Locate the cell with the specified text and output its (X, Y) center coordinate. 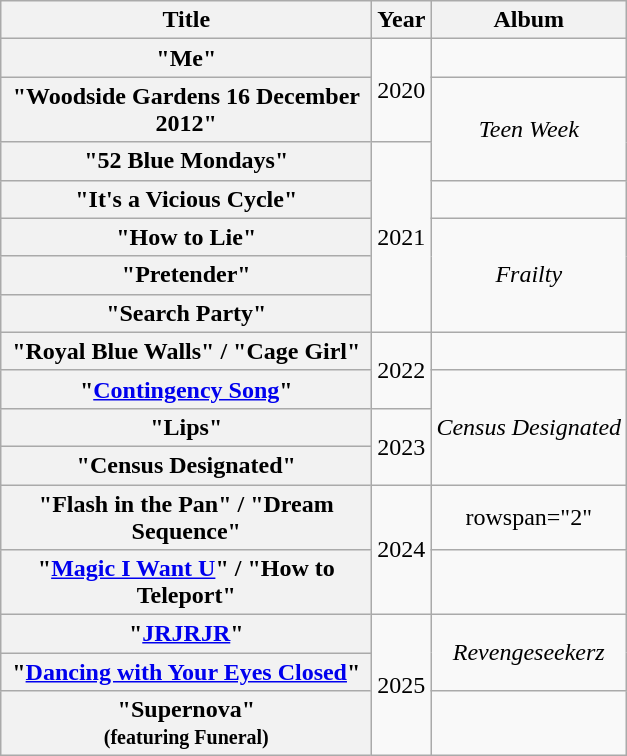
Title (186, 20)
"Magic I Want U" / "How to Teleport" (186, 582)
2020 (402, 90)
Revengeseekerz (529, 653)
"Census Designated" (186, 465)
"Me" (186, 58)
"Pretender" (186, 275)
2025 (402, 686)
"JRJRJR" (186, 634)
"Supernova"(featuring Funeral) (186, 724)
"How to Lie" (186, 237)
2022 (402, 370)
2021 (402, 237)
"52 Blue Mondays" (186, 161)
"Woodside Gardens 16 December 2012" (186, 110)
"Search Party" (186, 313)
"Dancing with Your Eyes Closed" (186, 672)
Teen Week (529, 128)
"Flash in the Pan" / "Dream Sequence" (186, 516)
Album (529, 20)
Census Designated (529, 427)
rowspan="2" (529, 516)
Frailty (529, 275)
2024 (402, 549)
"Lips" (186, 427)
"It's a Vicious Cycle" (186, 199)
Year (402, 20)
"Royal Blue Walls" / "Cage Girl" (186, 351)
2023 (402, 446)
"Contingency Song" (186, 389)
